Locate the cell with the specified text and output its [x, y] center coordinate. 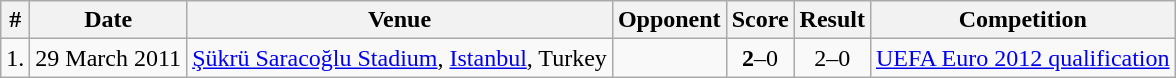
# [16, 20]
29 March 2011 [108, 58]
Score [760, 20]
Result [832, 20]
Date [108, 20]
UEFA Euro 2012 qualification [1022, 58]
Şükrü Saracoğlu Stadium, Istanbul, Turkey [400, 58]
Competition [1022, 20]
Opponent [669, 20]
Venue [400, 20]
1. [16, 58]
